Output the [X, Y] coordinate of the center of the cell containing the given text.  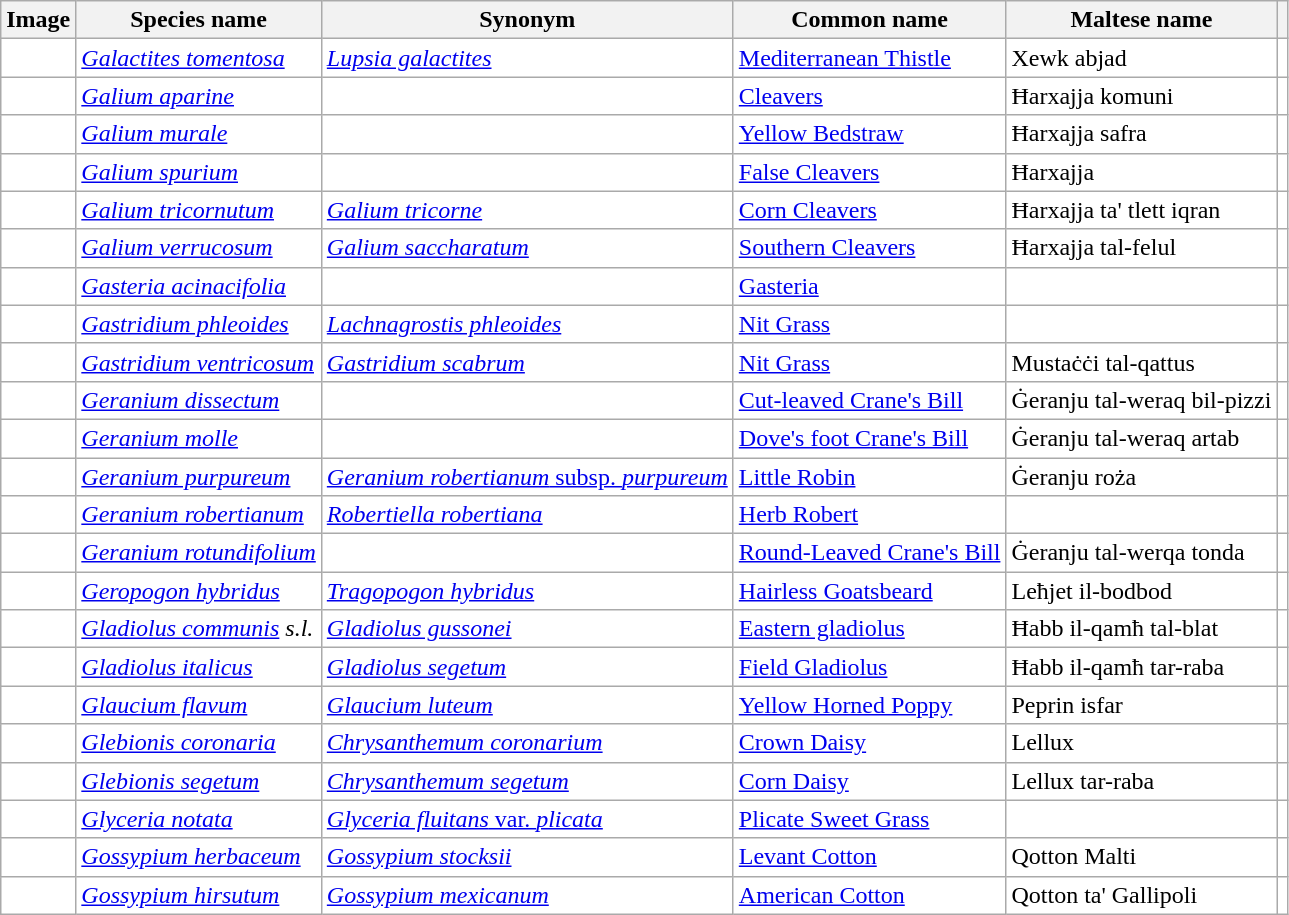
Field Gladiolus [870, 667]
Xewk abjad [1142, 58]
Common name [870, 20]
Cut-leaved Crane's Bill [870, 400]
Ħarxajja safra [1142, 134]
Gasteria acinacifolia [199, 286]
Qotton ta' Gallipoli [1142, 895]
Geranium dissectum [199, 400]
Tragopogon hybridus [527, 591]
Galium verrucosum [199, 248]
Cleavers [870, 96]
Lellux tar-raba [1142, 781]
Galium saccharatum [527, 248]
False Cleavers [870, 172]
Glyceria fluitans var. plicata [527, 819]
Galium spurium [199, 172]
Ġeranju tal-weraq artab [1142, 438]
Dove's foot Crane's Bill [870, 438]
Ħarxajja komuni [1142, 96]
Glebionis coronaria [199, 743]
Image [38, 20]
Gossypium stocksii [527, 857]
Ħarxajja [1142, 172]
Galium murale [199, 134]
Galium aparine [199, 96]
Gossypium hirsutum [199, 895]
Southern Cleavers [870, 248]
Chrysanthemum coronarium [527, 743]
Glaucium luteum [527, 705]
Chrysanthemum segetum [527, 781]
Gladiolus segetum [527, 667]
Species name [199, 20]
Crown Daisy [870, 743]
Gossypium mexicanum [527, 895]
Geranium molle [199, 438]
Glyceria notata [199, 819]
Qotton Malti [1142, 857]
Glebionis segetum [199, 781]
Geranium robertianum [199, 515]
Geropogon hybridus [199, 591]
Galium tricornutum [199, 210]
Geranium purpureum [199, 477]
Mediterranean Thistle [870, 58]
Gladiolus gussonei [527, 629]
Ġeranju tal-weraq bil-pizzi [1142, 400]
Ħarxajja tal-felul [1142, 248]
Maltese name [1142, 20]
Gastridium phleoides [199, 324]
Peprin isfar [1142, 705]
Ġeranju tal-werqa tonda [1142, 553]
Ħabb il-qamħ tal-blat [1142, 629]
Galactites tomentosa [199, 58]
Hairless Goatsbeard [870, 591]
Gasteria [870, 286]
Leħjet il-bodbod [1142, 591]
Ħarxajja ta' tlett iqran [1142, 210]
Mustaċċi tal-qattus [1142, 362]
Gossypium herbaceum [199, 857]
Ġeranju roża [1142, 477]
Lupsia galactites [527, 58]
Plicate Sweet Grass [870, 819]
Eastern gladiolus [870, 629]
Yellow Bedstraw [870, 134]
Herb Robert [870, 515]
Gladiolus italicus [199, 667]
Round-Leaved Crane's Bill [870, 553]
American Cotton [870, 895]
Corn Daisy [870, 781]
Synonym [527, 20]
Levant Cotton [870, 857]
Gladiolus communis s.l. [199, 629]
Gastridium scabrum [527, 362]
Corn Cleavers [870, 210]
Lellux [1142, 743]
Geranium rotundifolium [199, 553]
Gastridium ventricosum [199, 362]
Lachnagrostis phleoides [527, 324]
Little Robin [870, 477]
Glaucium flavum [199, 705]
Ħabb il-qamħ tar-raba [1142, 667]
Robertiella robertiana [527, 515]
Yellow Horned Poppy [870, 705]
Geranium robertianum subsp. purpureum [527, 477]
Galium tricorne [527, 210]
